Return (x, y) of the center of cell containing provided text 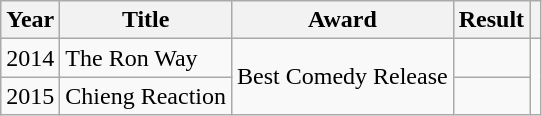
Year (30, 20)
2015 (30, 96)
Result (491, 20)
Chieng Reaction (146, 96)
Best Comedy Release (343, 77)
2014 (30, 58)
The Ron Way (146, 58)
Award (343, 20)
Title (146, 20)
